From the cell containing the given text, extract its center point as [x, y] coordinate. 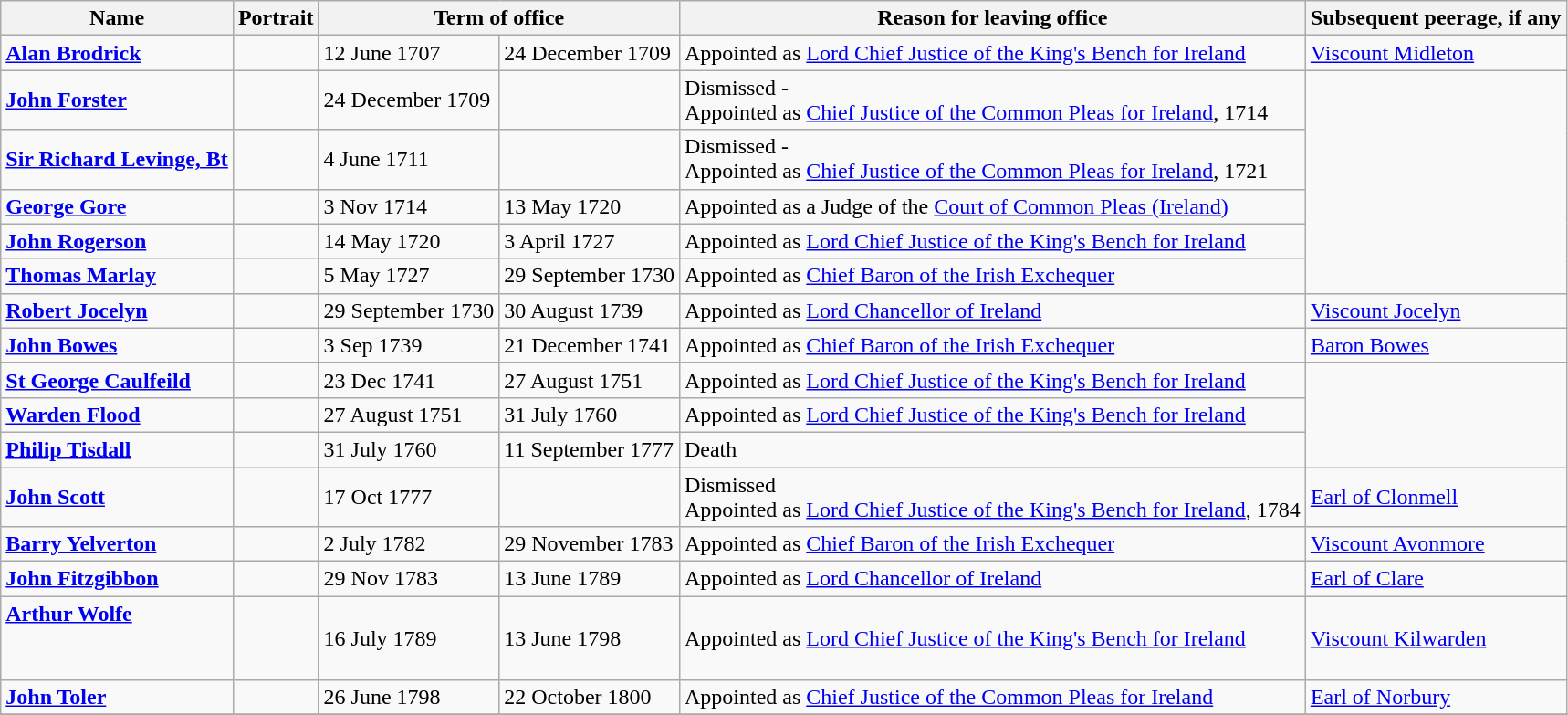
Warden Flood [117, 415]
John Rogerson [117, 241]
Subsequent peerage, if any [1436, 18]
14 May 1720 [409, 241]
Earl of Clare [1436, 579]
John Scott [117, 497]
12 June 1707 [409, 53]
29 November 1783 [590, 544]
Viscount Midleton [1436, 53]
16 July 1789 [409, 638]
Term of office [498, 18]
John Toler [117, 698]
Reason for leaving office [992, 18]
Robert Jocelyn [117, 310]
3 Sep 1739 [409, 345]
Name [117, 18]
17 Oct 1777 [409, 497]
Dismissed - Appointed as Chief Justice of the Common Pleas for Ireland, 1721 [992, 159]
Dismissed - Appointed as Chief Justice of the Common Pleas for Ireland, 1714 [992, 100]
Arthur Wolfe [117, 638]
3 Nov 1714 [409, 206]
Barry Yelverton [117, 544]
13 June 1789 [590, 579]
Viscount Avonmore [1436, 544]
22 October 1800 [590, 698]
30 August 1739 [590, 310]
2 July 1782 [409, 544]
St George Caulfeild [117, 380]
Viscount Jocelyn [1436, 310]
23 Dec 1741 [409, 380]
4 June 1711 [409, 159]
John Bowes [117, 345]
Appointed as a Judge of the Court of Common Pleas (Ireland) [992, 206]
13 May 1720 [590, 206]
Alan Brodrick [117, 53]
John Forster [117, 100]
Appointed as Chief Justice of the Common Pleas for Ireland [992, 698]
Dismissed Appointed as Lord Chief Justice of the King's Bench for Ireland, 1784 [992, 497]
George Gore [117, 206]
Viscount Kilwarden [1436, 638]
11 September 1777 [590, 449]
13 June 1798 [590, 638]
Death [992, 449]
Earl of Clonmell [1436, 497]
21 December 1741 [590, 345]
Portrait [276, 18]
26 June 1798 [409, 698]
Philip Tisdall [117, 449]
John Fitzgibbon [117, 579]
3 April 1727 [590, 241]
Sir Richard Levinge, Bt [117, 159]
5 May 1727 [409, 276]
Baron Bowes [1436, 345]
29 Nov 1783 [409, 579]
Earl of Norbury [1436, 698]
Thomas Marlay [117, 276]
